Locate the cell with the specified text and output its (X, Y) center coordinate. 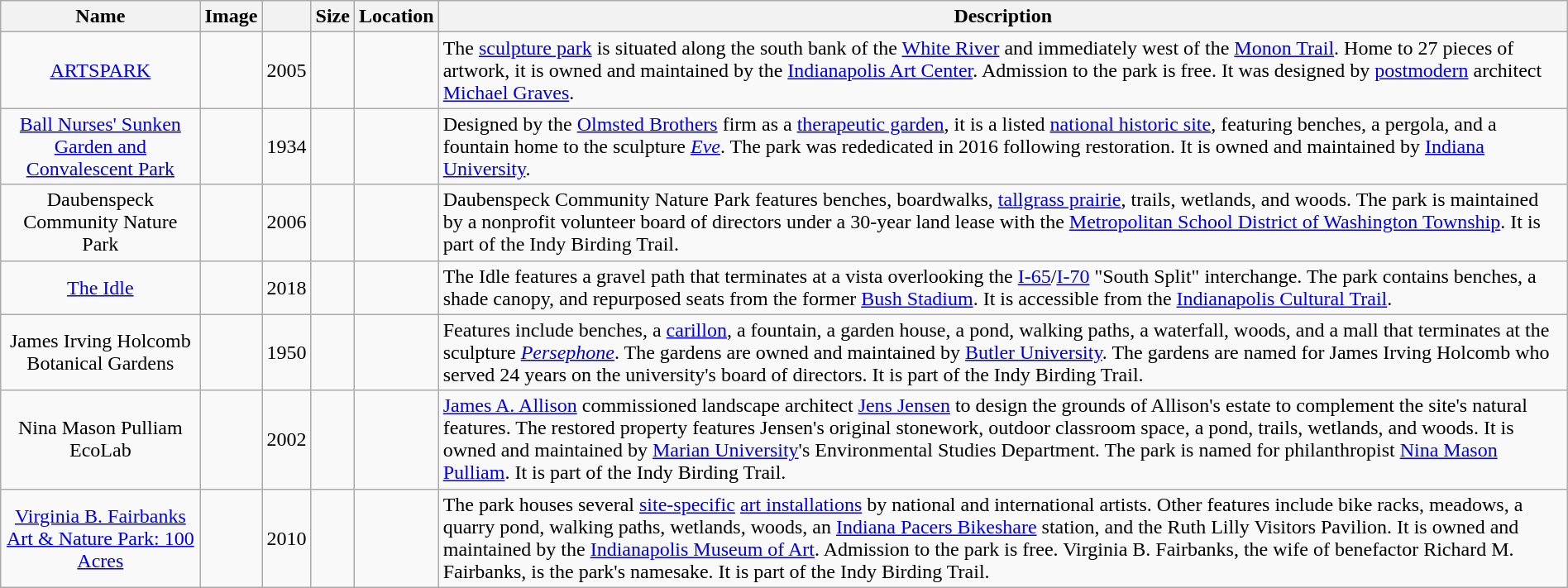
Virginia B. Fairbanks Art & Nature Park: 100 Acres (101, 538)
2010 (286, 538)
1934 (286, 146)
2018 (286, 288)
2006 (286, 222)
Nina Mason Pulliam EcoLab (101, 440)
2002 (286, 440)
ARTSPARK (101, 70)
Size (332, 17)
The Idle (101, 288)
Image (232, 17)
2005 (286, 70)
Daubenspeck Community Nature Park (101, 222)
Ball Nurses' Sunken Garden and Convalescent Park (101, 146)
James Irving Holcomb Botanical Gardens (101, 352)
1950 (286, 352)
Name (101, 17)
Location (396, 17)
Description (1002, 17)
